Determine the (x, y) coordinate at the center of the cell enclosing the given text.  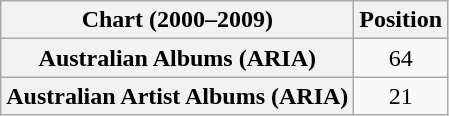
Australian Artist Albums (ARIA) (178, 96)
21 (401, 96)
Position (401, 20)
64 (401, 58)
Chart (2000–2009) (178, 20)
Australian Albums (ARIA) (178, 58)
